For the text-containing cell, return its midpoint in (X, Y) coordinate format. 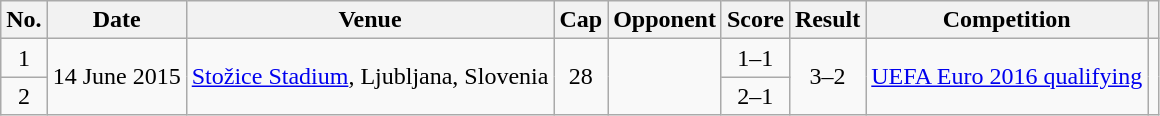
No. (24, 20)
UEFA Euro 2016 qualifying (1007, 77)
Score (755, 20)
2 (24, 96)
Opponent (665, 20)
14 June 2015 (116, 77)
Cap (581, 20)
Stožice Stadium, Ljubljana, Slovenia (370, 77)
Date (116, 20)
1 (24, 58)
2–1 (755, 96)
Result (827, 20)
Venue (370, 20)
Competition (1007, 20)
28 (581, 77)
1–1 (755, 58)
3–2 (827, 77)
